Search for the cell housing the specified text and yield its (x, y) center coordinate. 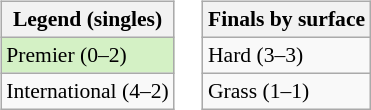
Legend (singles) (88, 20)
Finals by surface (286, 20)
Premier (0–2) (88, 55)
International (4–2) (88, 91)
Hard (3–3) (286, 55)
Grass (1–1) (286, 91)
